Determine the (x, y) coordinate at the center of the cell enclosing the given text.  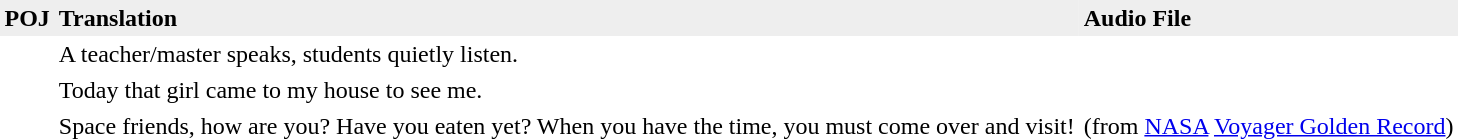
POJ (27, 18)
Audio File (1268, 18)
Today that girl came to my house to see me. (566, 90)
Translation (566, 18)
A teacher/master speaks, students quietly listen. (566, 54)
